Search for the cell housing the specified text and yield its [X, Y] center coordinate. 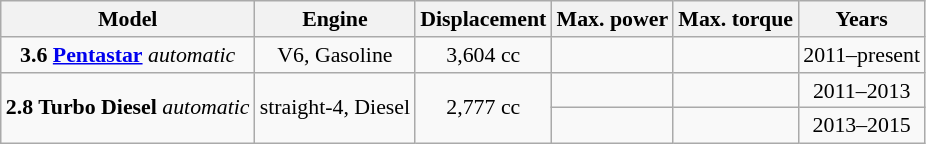
straight-4, Diesel [335, 108]
3,604 cc [483, 54]
Engine [335, 18]
2,777 cc [483, 108]
Model [128, 18]
2011–present [862, 54]
2.8 Turbo Diesel automatic [128, 108]
2013–2015 [862, 125]
2011–2013 [862, 90]
Max. power [612, 18]
Years [862, 18]
Max. torque [736, 18]
Displacement [483, 18]
3.6 Pentastar automatic [128, 54]
V6, Gasoline [335, 54]
